For the text-containing cell, return its midpoint in (X, Y) coordinate format. 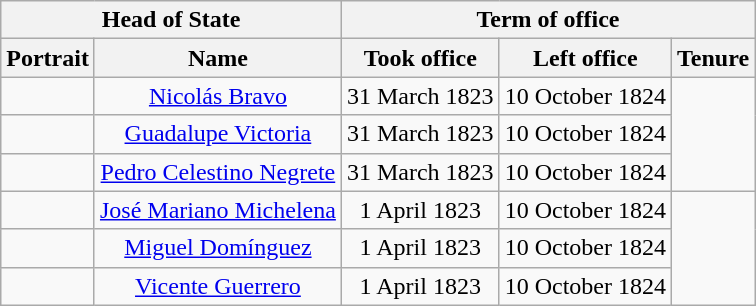
Term of office (548, 20)
Name (218, 58)
Miguel Domínguez (218, 248)
Vicente Guerrero (218, 286)
Left office (585, 58)
Tenure (712, 58)
Pedro Celestino Negrete (218, 172)
Took office (420, 58)
Head of State (172, 20)
Nicolás Bravo (218, 96)
José Mariano Michelena (218, 210)
Portrait (48, 58)
Guadalupe Victoria (218, 134)
